Provide the [x, y] coordinate of the cell's center where the given text is located.  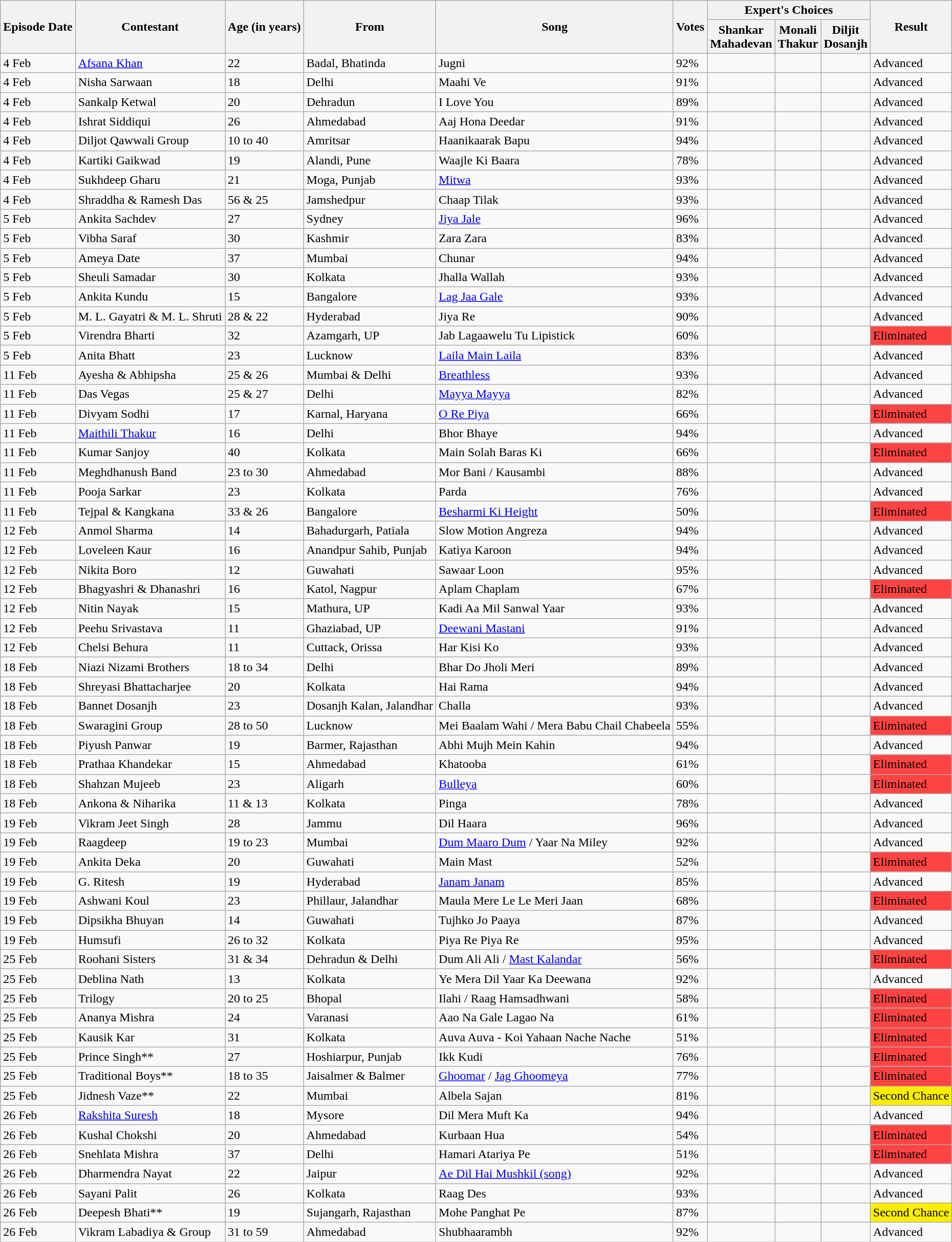
85% [690, 881]
Aligarh [370, 784]
40 [265, 453]
Maula Mere Le Le Meri Jaan [555, 901]
Ankita Kundu [150, 297]
Bhor Bhaye [555, 433]
Cuttack, Orissa [370, 648]
Maithili Thakur [150, 433]
I Love You [555, 102]
Mayya Mayya [555, 394]
Mitwa [555, 180]
Kashmir [370, 238]
Deblina Nath [150, 979]
Mumbai & Delhi [370, 375]
Ghoomar / Jag Ghoomeya [555, 1076]
Rakshita Suresh [150, 1115]
Mohe Panghat Pe [555, 1213]
Sankalp Ketwal [150, 102]
Raag Des [555, 1193]
12 [265, 570]
Jab Lagaawelu Tu Lipistick [555, 336]
Kumar Sanjoy [150, 453]
Shreyasi Bhattacharjee [150, 687]
Laila Main Laila [555, 355]
Dum Ali Ali / Mast Kalandar [555, 959]
50% [690, 511]
Badal, Bhatinda [370, 63]
Abhi Mujh Mein Kahin [555, 745]
Piyush Panwar [150, 745]
From [370, 27]
Mysore [370, 1115]
Sujangarh, Rajasthan [370, 1213]
90% [690, 316]
Sawaar Loon [555, 570]
Ankona & Niharika [150, 803]
Khatooba [555, 764]
13 [265, 979]
Dehradun [370, 102]
Virendra Bharti [150, 336]
Ae Dil Hai Mushkil (song) [555, 1173]
Bahadurgarh, Patiala [370, 530]
25 & 27 [265, 394]
81% [690, 1096]
Bannet Dosanjh [150, 706]
Traditional Boys** [150, 1076]
Tejpal & Kangkana [150, 511]
Chelsi Behura [150, 648]
Ilahi / Raag Hamsadhwani [555, 998]
26 to 32 [265, 940]
Deewani Mastani [555, 628]
Jidnesh Vaze** [150, 1096]
Besharmi Ki Height [555, 511]
Sheuli Samadar [150, 277]
Votes [690, 27]
Shahzan Mujeeb [150, 784]
Dipsikha Bhuyan [150, 920]
Main Mast [555, 862]
31 to 59 [265, 1232]
Swaragini Group [150, 725]
25 & 26 [265, 375]
Varanasi [370, 1018]
Maahi Ve [555, 82]
Kausik Kar [150, 1037]
Anita Bhatt [150, 355]
Hoshiarpur, Punjab [370, 1057]
Pinga [555, 803]
Jiya Re [555, 316]
28 [265, 823]
24 [265, 1018]
Episode Date [38, 27]
Anandpur Sahib, Punjab [370, 550]
Albela Sajan [555, 1096]
Contestant [150, 27]
Dehradun & Delhi [370, 959]
Vikram Jeet Singh [150, 823]
Har Kisi Ko [555, 648]
Pooja Sarkar [150, 491]
Age (in years) [265, 27]
31 & 34 [265, 959]
18 to 35 [265, 1076]
Diljot Qawwali Group [150, 141]
Snehlata Mishra [150, 1154]
Loveleen Kaur [150, 550]
Aao Na Gale Lagao Na [555, 1018]
Deepesh Bhati** [150, 1213]
Kushal Chokshi [150, 1134]
Expert's Choices [789, 10]
Raagdeep [150, 842]
Phillaur, Jalandhar [370, 901]
Mor Bani / Kausambi [555, 472]
Moga, Punjab [370, 180]
Jugni [555, 63]
Result [911, 27]
Bhar Do Jholi Meri [555, 667]
11 & 13 [265, 803]
Vibha Saraf [150, 238]
Jammu [370, 823]
Niazi Nizami Brothers [150, 667]
O Re Piya [555, 414]
Meghdhanush Band [150, 472]
28 & 22 [265, 316]
Katol, Nagpur [370, 589]
Ankita Deka [150, 862]
Ananya Mishra [150, 1018]
Katiya Karoon [555, 550]
17 [265, 414]
Auva Auva - Koi Yahaan Nache Nache [555, 1037]
Amritsar [370, 141]
88% [690, 472]
Piya Re Piya Re [555, 940]
Dil Haara [555, 823]
Ikk Kudi [555, 1057]
Mathura, UP [370, 609]
Kadi Aa Mil Sanwal Yaar [555, 609]
23 to 30 [265, 472]
10 to 40 [265, 141]
Prathaa Khandekar [150, 764]
MonaliThakur [798, 37]
Jaipur [370, 1173]
Challa [555, 706]
Hai Rama [555, 687]
Dil Mera Muft Ka [555, 1115]
Nitin Nayak [150, 609]
Peehu Srivastava [150, 628]
Bulleya [555, 784]
Kurbaan Hua [555, 1134]
58% [690, 998]
Shubhaarambh [555, 1232]
Nisha Sarwaan [150, 82]
Slow Motion Angreza [555, 530]
Ankita Sachdev [150, 219]
18 to 34 [265, 667]
Ishrat Siddiqui [150, 121]
DiljitDosanjh [846, 37]
Karnal, Haryana [370, 414]
M. L. Gayatri & M. L. Shruti [150, 316]
Humsufi [150, 940]
Parda [555, 491]
19 to 23 [265, 842]
20 to 25 [265, 998]
Ameya Date [150, 258]
Jhalla Wallah [555, 277]
Ghaziabad, UP [370, 628]
Haanikaarak Bapu [555, 141]
ShankarMahadevan [741, 37]
Dharmendra Nayat [150, 1173]
77% [690, 1076]
Nikita Boro [150, 570]
Divyam Sodhi [150, 414]
Ayesha & Abhipsha [150, 375]
33 & 26 [265, 511]
Barmer, Rajasthan [370, 745]
Dum Maaro Dum / Yaar Na Miley [555, 842]
Roohani Sisters [150, 959]
Janam Janam [555, 881]
21 [265, 180]
32 [265, 336]
54% [690, 1134]
Chunar [555, 258]
Sydney [370, 219]
Tujhko Jo Paaya [555, 920]
82% [690, 394]
Main Solah Baras Ki [555, 453]
Dosanjh Kalan, Jalandhar [370, 706]
Song [555, 27]
28 to 50 [265, 725]
56% [690, 959]
G. Ritesh [150, 881]
Zara Zara [555, 238]
Jiya Jale [555, 219]
Azamgarh, UP [370, 336]
31 [265, 1037]
Waajle Ki Baara [555, 160]
Ye Mera Dil Yaar Ka Deewana [555, 979]
Jamshedpur [370, 199]
Kartiki Gaikwad [150, 160]
Prince Singh** [150, 1057]
Sukhdeep Gharu [150, 180]
52% [690, 862]
Shraddha & Ramesh Das [150, 199]
Alandi, Pune [370, 160]
56 & 25 [265, 199]
Afsana Khan [150, 63]
Das Vegas [150, 394]
Ashwani Koul [150, 901]
Bhagyashri & Dhanashri [150, 589]
Aaj Hona Deedar [555, 121]
Mei Baalam Wahi / Mera Babu Chail Chabeela [555, 725]
Lag Jaa Gale [555, 297]
55% [690, 725]
Chaap Tilak [555, 199]
Trilogy [150, 998]
Bhopal [370, 998]
Anmol Sharma [150, 530]
68% [690, 901]
Vikram Labadiya & Group [150, 1232]
67% [690, 589]
Breathless [555, 375]
Jaisalmer & Balmer [370, 1076]
Sayani Palit [150, 1193]
Aplam Chaplam [555, 589]
Hamari Atariya Pe [555, 1154]
